Provide the (X, Y) coordinate of the cell's center where the given text is located.  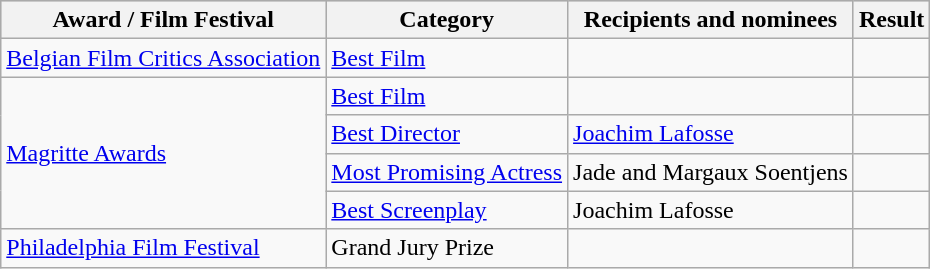
Best Screenplay (447, 210)
Magritte Awards (164, 153)
Philadelphia Film Festival (164, 248)
Belgian Film Critics Association (164, 58)
Award / Film Festival (164, 20)
Category (447, 20)
Grand Jury Prize (447, 248)
Recipients and nominees (711, 20)
Best Director (447, 134)
Most Promising Actress (447, 172)
Result (891, 20)
Jade and Margaux Soentjens (711, 172)
